Determine the (X, Y) coordinate at the center of the cell enclosing the given text.  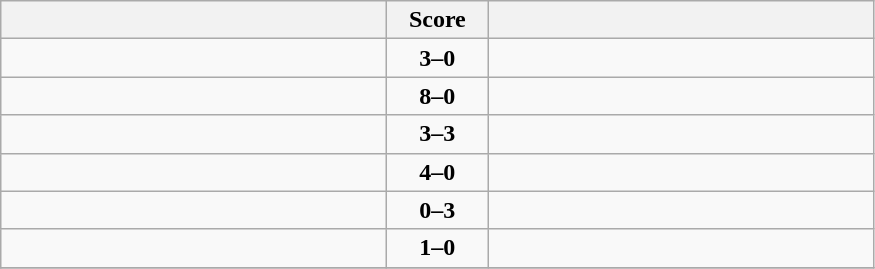
Score (438, 20)
8–0 (438, 96)
1–0 (438, 248)
3–0 (438, 58)
3–3 (438, 134)
4–0 (438, 172)
0–3 (438, 210)
